Find where the given text appears and provide that cell's center as (x, y) coordinate. 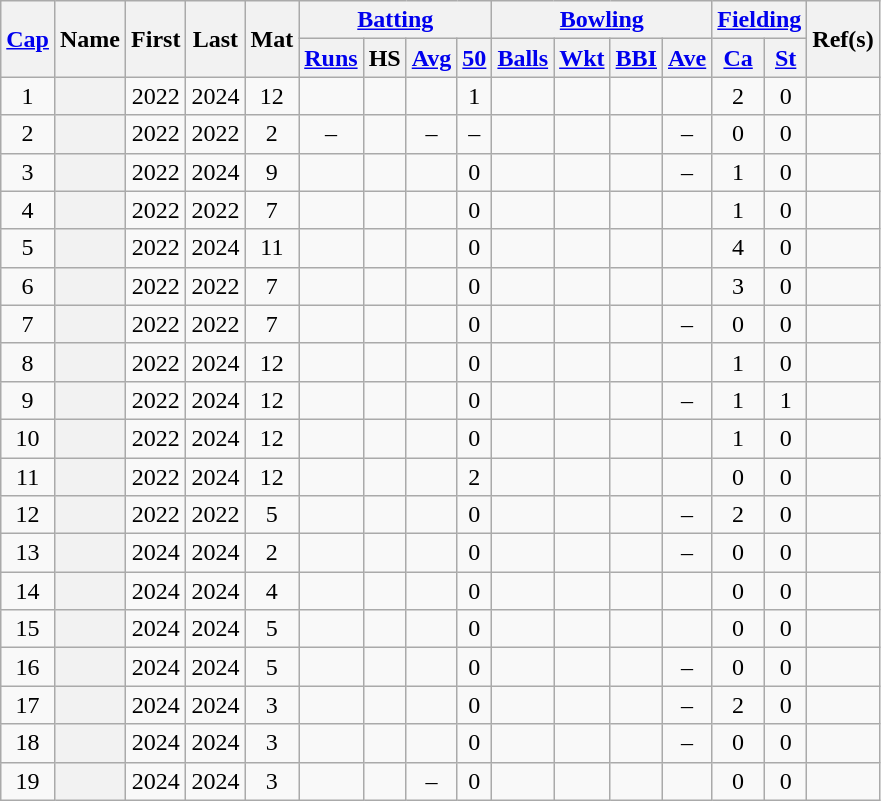
14 (28, 591)
50 (474, 58)
19 (28, 781)
Ca (738, 58)
Fielding (760, 20)
8 (28, 362)
Cap (28, 39)
Ave (686, 58)
Batting (396, 20)
Name (90, 39)
Runs (331, 58)
Avg (432, 58)
Ref(s) (843, 39)
First (156, 39)
15 (28, 629)
BBI (636, 58)
6 (28, 286)
17 (28, 705)
Wkt (582, 58)
Bowling (602, 20)
Mat (272, 39)
16 (28, 667)
St (786, 58)
13 (28, 553)
18 (28, 743)
Last (216, 39)
HS (384, 58)
Balls (523, 58)
10 (28, 438)
